Scan for the cell matching the given text and deliver its (x, y) coordinate at center. 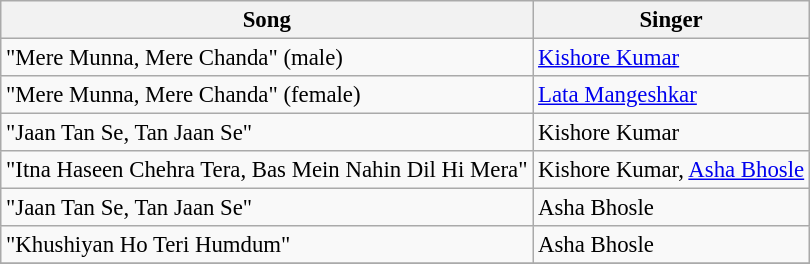
Lata Mangeshkar (672, 95)
Singer (672, 20)
"Itna Haseen Chehra Tera, Bas Mein Nahin Dil Hi Mera" (267, 170)
Kishore Kumar, Asha Bhosle (672, 170)
"Mere Munna, Mere Chanda" (male) (267, 58)
"Mere Munna, Mere Chanda" (female) (267, 95)
"Khushiyan Ho Teri Humdum" (267, 245)
Song (267, 20)
